Locate the cell with the specified text and output its [X, Y] center coordinate. 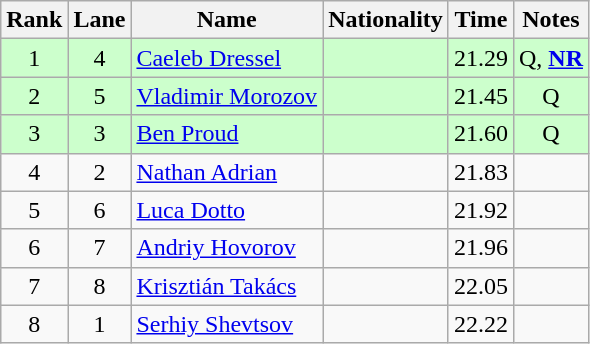
21.29 [480, 58]
Vladimir Morozov [227, 96]
22.05 [480, 286]
Lane [100, 20]
Notes [550, 20]
Q, NR [550, 58]
Andriy Hovorov [227, 248]
Ben Proud [227, 134]
21.60 [480, 134]
Serhiy Shevtsov [227, 324]
Nathan Adrian [227, 172]
Time [480, 20]
21.45 [480, 96]
Luca Dotto [227, 210]
Name [227, 20]
21.96 [480, 248]
Nationality [386, 20]
22.22 [480, 324]
Rank [34, 20]
Krisztián Takács [227, 286]
21.83 [480, 172]
21.92 [480, 210]
Caeleb Dressel [227, 58]
